Identify which cell holds the provided text, then report its [X, Y] central coordinate. 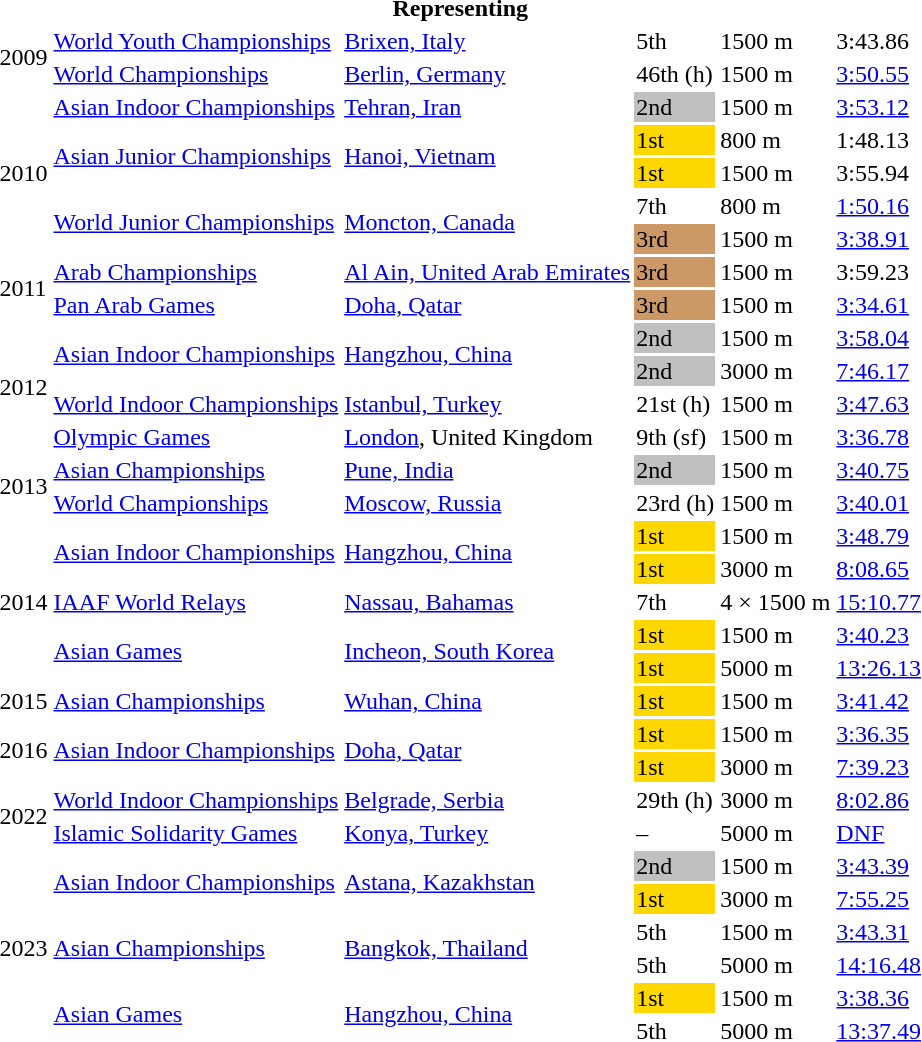
Konya, Turkey [488, 833]
4 × 1500 m [776, 602]
Al Ain, United Arab Emirates [488, 272]
Berlin, Germany [488, 74]
World Youth Championships [196, 41]
Astana, Kazakhstan [488, 882]
Olympic Games [196, 437]
– [676, 833]
46th (h) [676, 74]
Nassau, Bahamas [488, 602]
Pune, India [488, 470]
Wuhan, China [488, 701]
Hanoi, Vietnam [488, 156]
Tehran, Iran [488, 107]
Moncton, Canada [488, 222]
21st (h) [676, 404]
London, United Kingdom [488, 437]
23rd (h) [676, 503]
Pan Arab Games [196, 305]
29th (h) [676, 800]
Belgrade, Serbia [488, 800]
Brixen, Italy [488, 41]
Islamic Solidarity Games [196, 833]
IAAF World Relays [196, 602]
9th (sf) [676, 437]
Arab Championships [196, 272]
Incheon, South Korea [488, 652]
Asian Games [196, 652]
World Junior Championships [196, 222]
Moscow, Russia [488, 503]
Bangkok, Thailand [488, 948]
Istanbul, Turkey [488, 404]
Asian Junior Championships [196, 156]
